Provide the (x, y) coordinate of the cell's center where the given text is located.  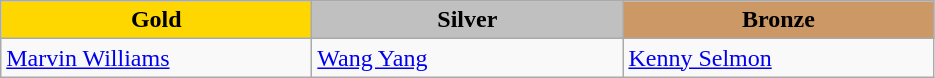
Wang Yang (468, 58)
Gold (156, 20)
Kenny Selmon (778, 58)
Bronze (778, 20)
Marvin Williams (156, 58)
Silver (468, 20)
